Identify which cell holds the provided text, then report its (x, y) central coordinate. 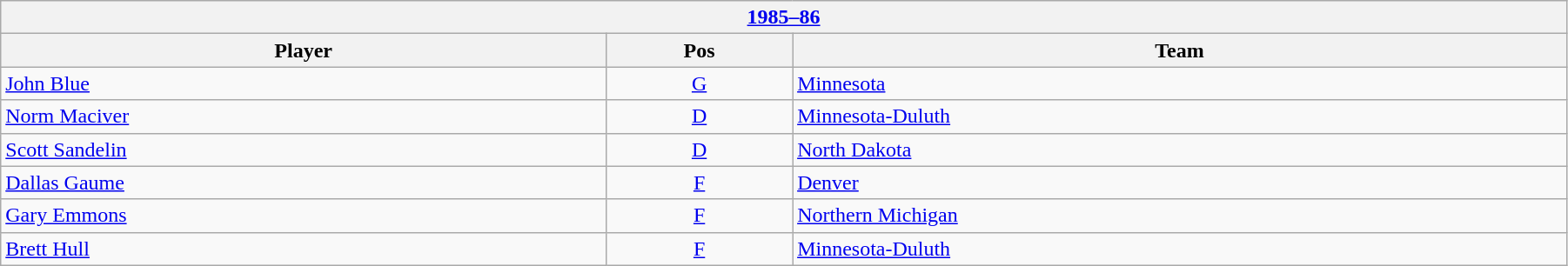
Denver (1180, 183)
G (700, 83)
John Blue (304, 83)
1985–86 (784, 17)
Dallas Gaume (304, 183)
Gary Emmons (304, 216)
Scott Sandelin (304, 150)
Pos (700, 50)
Northern Michigan (1180, 216)
Norm Maciver (304, 116)
Team (1180, 50)
North Dakota (1180, 150)
Minnesota (1180, 83)
Player (304, 50)
Brett Hull (304, 249)
